From the cell containing the given text, extract its center point as [x, y] coordinate. 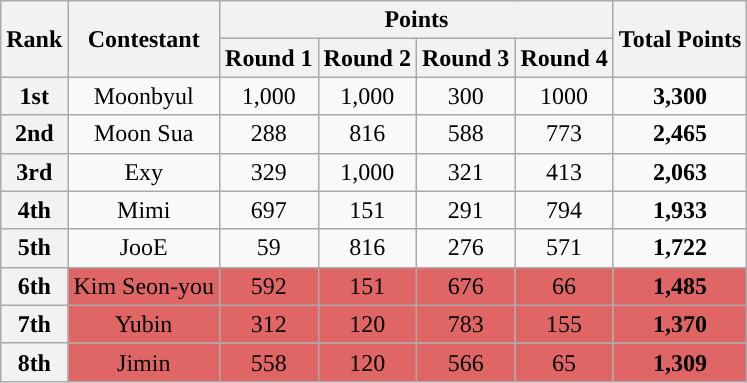
773 [564, 134]
JooE [144, 248]
413 [564, 172]
7th [34, 324]
1,933 [680, 210]
783 [465, 324]
2,063 [680, 172]
566 [465, 362]
558 [269, 362]
Yubin [144, 324]
1,722 [680, 248]
3rd [34, 172]
312 [269, 324]
288 [269, 134]
1st [34, 96]
Kim Seon-you [144, 286]
2nd [34, 134]
Contestant [144, 39]
Round 3 [465, 58]
794 [564, 210]
5th [34, 248]
291 [465, 210]
65 [564, 362]
155 [564, 324]
1,370 [680, 324]
3,300 [680, 96]
676 [465, 286]
276 [465, 248]
8th [34, 362]
59 [269, 248]
1,485 [680, 286]
1,309 [680, 362]
Round 2 [367, 58]
Points [417, 20]
592 [269, 286]
Total Points [680, 39]
Round 4 [564, 58]
697 [269, 210]
571 [564, 248]
321 [465, 172]
Moonbyul [144, 96]
Moon Sua [144, 134]
300 [465, 96]
Jimin [144, 362]
Mimi [144, 210]
Rank [34, 39]
4th [34, 210]
329 [269, 172]
Round 1 [269, 58]
Exy [144, 172]
1000 [564, 96]
588 [465, 134]
6th [34, 286]
2,465 [680, 134]
66 [564, 286]
